Scan for the cell matching the given text and deliver its (X, Y) coordinate at center. 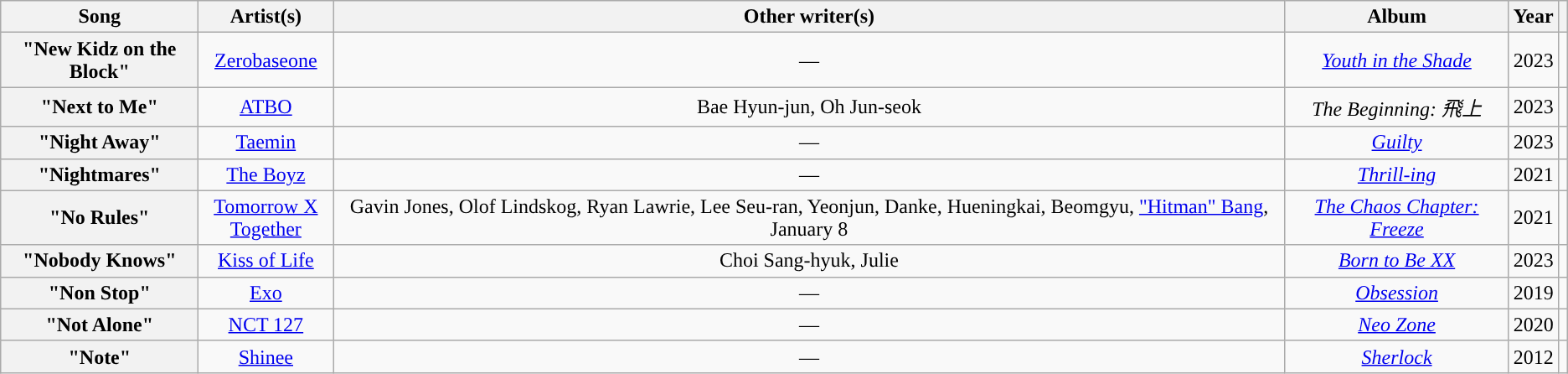
NCT 127 (266, 325)
Taemin (266, 143)
The Chaos Chapter: Freeze (1397, 218)
Shinee (266, 356)
Bae Hyun-jun, Oh Jun-seok (809, 107)
Other writer(s) (809, 17)
"Nightmares" (100, 174)
2019 (1533, 293)
"Night Away" (100, 143)
Artist(s) (266, 17)
Sherlock (1397, 356)
ATBO (266, 107)
Thrill-ing (1397, 174)
Kiss of Life (266, 261)
Guilty (1397, 143)
2012 (1533, 356)
The Boyz (266, 174)
Year (1533, 17)
"No Rules" (100, 218)
"Note" (100, 356)
"Nobody Knows" (100, 261)
Born to Be XX (1397, 261)
"Next to Me" (100, 107)
Obsession (1397, 293)
"Non Stop" (100, 293)
Neo Zone (1397, 325)
Youth in the Shade (1397, 60)
Song (100, 17)
"New Kidz on the Block" (100, 60)
"Not Alone" (100, 325)
2020 (1533, 325)
Gavin Jones, Olof Lindskog, Ryan Lawrie, Lee Seu-ran, Yeonjun, Danke, Hueningkai, Beomgyu, "Hitman" Bang, January 8 (809, 218)
Tomorrow X Together (266, 218)
The Beginning: 飛上 (1397, 107)
Exo (266, 293)
Zerobaseone (266, 60)
Choi Sang-hyuk, Julie (809, 261)
Album (1397, 17)
